Pinpoint the cell where the given text exists, returning its [X, Y] midpoint coordinate. 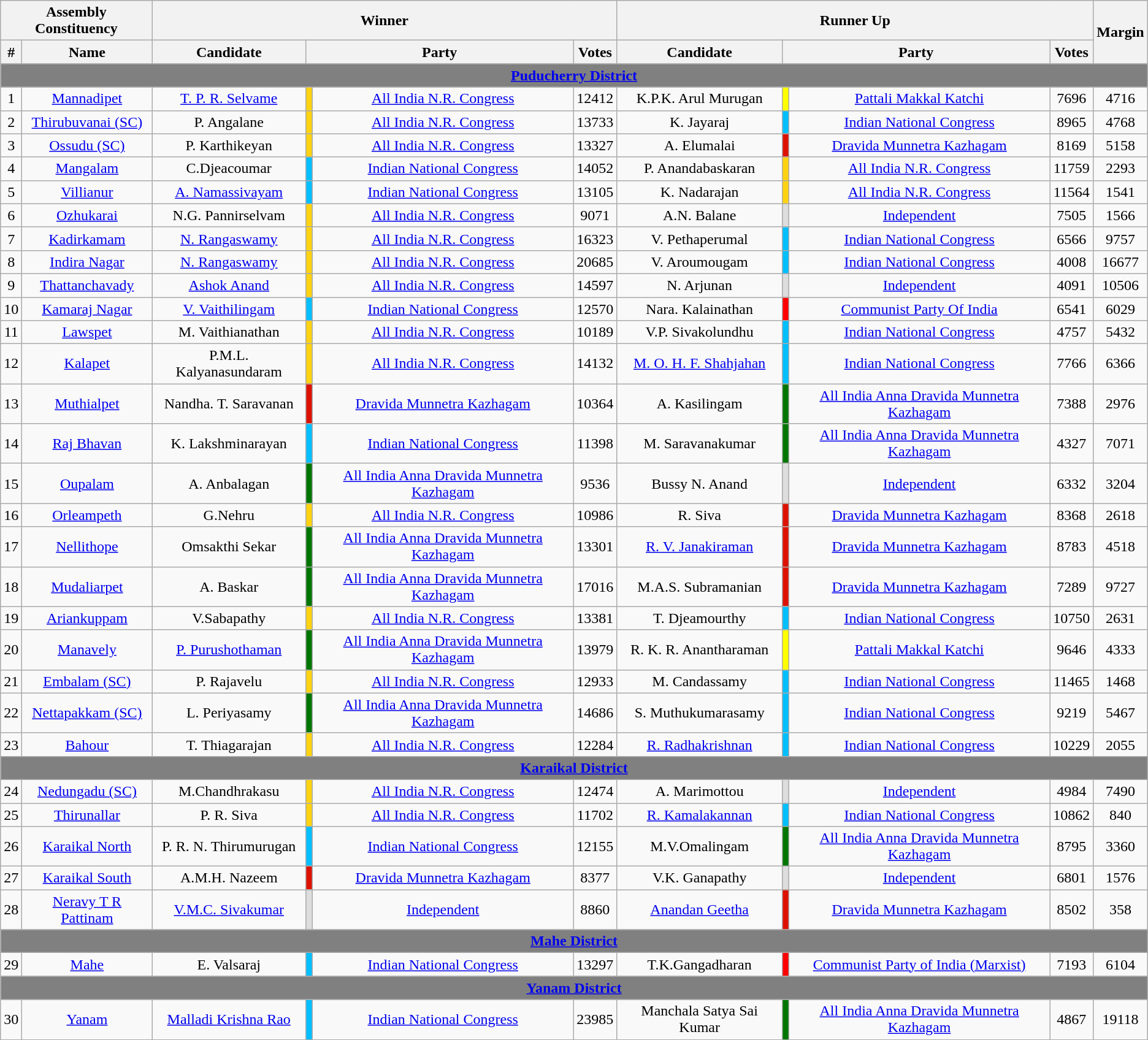
3360 [1120, 846]
10229 [1072, 744]
Runner Up [855, 21]
M.A.S. Subramanian [700, 586]
A. Baskar [229, 586]
7490 [1120, 791]
Manchala Satya Sai Kumar [700, 1019]
Malladi Krishna Rao [229, 1019]
Ozhukarai [87, 215]
P. Purushothaman [229, 650]
V.Sabapathy [229, 618]
R. Siva [700, 515]
5158 [1120, 145]
8965 [1072, 122]
2055 [1120, 744]
T. P. R. Selvame [229, 99]
Nettapakkam (SC) [87, 713]
Raj Bhavan [87, 444]
L. Periyasamy [229, 713]
14132 [595, 364]
M. O. H. F. Shahjahan [700, 364]
6801 [1072, 878]
14597 [595, 285]
9646 [1072, 650]
V.P. Sivakolundhu [700, 332]
Manavely [87, 650]
2 [11, 122]
19 [11, 618]
P. R. Siva [229, 815]
4518 [1120, 547]
3 [11, 145]
10862 [1072, 815]
Bussy N. Anand [700, 483]
M. Saravanakumar [700, 444]
G.Nehru [229, 515]
4768 [1120, 122]
12474 [595, 791]
T. Djeamourthy [700, 618]
16 [11, 515]
Mudaliarpet [87, 586]
N. Arjunan [700, 285]
10 [11, 308]
7193 [1072, 965]
P. R. N. Thirumurugan [229, 846]
6332 [1072, 483]
Ariankuppam [87, 618]
V.K. Ganapathy [700, 878]
1566 [1120, 215]
7 [11, 239]
Communist Party Of India [919, 308]
8169 [1072, 145]
M. Vaithianathan [229, 332]
4008 [1072, 262]
14 [11, 444]
13297 [595, 965]
1541 [1120, 192]
Thattanchavady [87, 285]
13 [11, 403]
7388 [1072, 403]
Lawspet [87, 332]
16677 [1120, 262]
Oupalam [87, 483]
10189 [595, 332]
Nellithope [87, 547]
Name [87, 52]
12933 [595, 681]
T.K.Gangadharan [700, 965]
7696 [1072, 99]
1576 [1120, 878]
6566 [1072, 239]
Karaikal North [87, 846]
21 [11, 681]
10986 [595, 515]
23985 [595, 1019]
Bahour [87, 744]
Mahe District [574, 941]
K. Lakshminarayan [229, 444]
2631 [1120, 618]
Puducherry District [574, 75]
7766 [1072, 364]
K. Jayaraj [700, 122]
A. Elumalai [700, 145]
19118 [1120, 1019]
Anandan Geetha [700, 910]
23 [11, 744]
Muthialpet [87, 403]
N.G. Pannirselvam [229, 215]
V. Aroumougam [700, 262]
Yanam [87, 1019]
2293 [1120, 169]
8795 [1072, 846]
M.V.Omalingam [700, 846]
8502 [1072, 910]
11465 [1072, 681]
P.M.L. Kalyanasundaram [229, 364]
P. Karthikeyan [229, 145]
Mannadipet [87, 99]
1 [11, 99]
Karaikal District [574, 768]
4984 [1072, 791]
A. Marimottou [700, 791]
7071 [1120, 444]
4716 [1120, 99]
A.M.H. Nazeem [229, 878]
E. Valsaraj [229, 965]
R. K. R. Anantharaman [700, 650]
15 [11, 483]
16323 [595, 239]
6 [11, 215]
4333 [1120, 650]
11759 [1072, 169]
13979 [595, 650]
25 [11, 815]
P. Rajavelu [229, 681]
11702 [595, 815]
2618 [1120, 515]
5432 [1120, 332]
6366 [1120, 364]
13327 [595, 145]
12155 [595, 846]
Neravy T R Pattinam [87, 910]
P. Angalane [229, 122]
Mangalam [87, 169]
Nedungadu (SC) [87, 791]
10506 [1120, 285]
20685 [595, 262]
12412 [595, 99]
K.P.K. Arul Murugan [700, 99]
3204 [1120, 483]
9071 [595, 215]
10750 [1072, 618]
T. Thiagarajan [229, 744]
R. Radhakrishnan [700, 744]
Ossudu (SC) [87, 145]
Mahe [87, 965]
5 [11, 192]
Winner [385, 21]
9219 [1072, 713]
13301 [595, 547]
9 [11, 285]
V. Pethaperumal [700, 239]
A. Anbalagan [229, 483]
Communist Party of India (Marxist) [919, 965]
14686 [595, 713]
R. V. Janakiraman [700, 547]
K. Nadarajan [700, 192]
27 [11, 878]
Embalam (SC) [87, 681]
10364 [595, 403]
Indira Nagar [87, 262]
6104 [1120, 965]
358 [1120, 910]
12 [11, 364]
8377 [595, 878]
# [11, 52]
Karaikal South [87, 878]
Orleampeth [87, 515]
A.N. Balane [700, 215]
8368 [1072, 515]
Ashok Anand [229, 285]
M. Candassamy [700, 681]
C.Djeacoumar [229, 169]
A. Kasilingam [700, 403]
7505 [1072, 215]
13381 [595, 618]
6541 [1072, 308]
26 [11, 846]
29 [11, 965]
9757 [1120, 239]
5467 [1120, 713]
9536 [595, 483]
Villianur [87, 192]
4091 [1072, 285]
24 [11, 791]
V.M.C. Sivakumar [229, 910]
8 [11, 262]
2976 [1120, 403]
Omsakthi Sekar [229, 547]
13733 [595, 122]
4327 [1072, 444]
P. Anandabaskaran [700, 169]
7289 [1072, 586]
A. Namassivayam [229, 192]
14052 [595, 169]
Thirunallar [87, 815]
Yanam District [574, 988]
17016 [595, 586]
11564 [1072, 192]
13105 [595, 192]
840 [1120, 815]
20 [11, 650]
M.Chandhrakasu [229, 791]
Kalapet [87, 364]
4867 [1072, 1019]
Nara. Kalainathan [700, 308]
11 [11, 332]
1468 [1120, 681]
28 [11, 910]
4757 [1072, 332]
8860 [595, 910]
V. Vaithilingam [229, 308]
11398 [595, 444]
Kamaraj Nagar [87, 308]
9727 [1120, 586]
S. Muthukumarasamy [700, 713]
17 [11, 547]
Kadirkamam [87, 239]
R. Kamalakannan [700, 815]
Thirubuvanai (SC) [87, 122]
18 [11, 586]
12570 [595, 308]
6029 [1120, 308]
30 [11, 1019]
Margin [1120, 32]
4 [11, 169]
22 [11, 713]
Nandha. T. Saravanan [229, 403]
12284 [595, 744]
Assembly Constituency [76, 21]
8783 [1072, 547]
